Return [X, Y] of the center of cell containing provided text 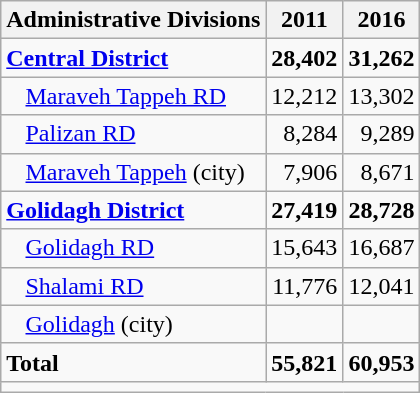
28,402 [304, 58]
12,041 [382, 286]
8,284 [304, 134]
Central District [134, 58]
7,906 [304, 172]
Golidagh RD [134, 248]
Administrative Divisions [134, 20]
55,821 [304, 362]
Golidagh (city) [134, 324]
2011 [304, 20]
31,262 [382, 58]
12,212 [304, 96]
27,419 [304, 210]
13,302 [382, 96]
Maraveh Tappeh RD [134, 96]
16,687 [382, 248]
Total [134, 362]
Golidagh District [134, 210]
Maraveh Tappeh (city) [134, 172]
11,776 [304, 286]
Palizan RD [134, 134]
Shalami RD [134, 286]
15,643 [304, 248]
28,728 [382, 210]
60,953 [382, 362]
2016 [382, 20]
8,671 [382, 172]
9,289 [382, 134]
